Determine the [x, y] coordinate at the center of the cell enclosing the given text.  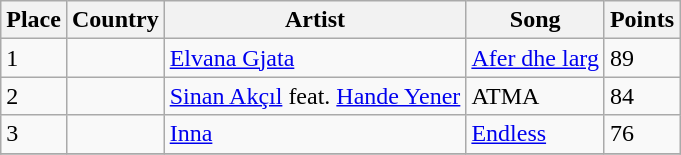
Points [642, 20]
84 [642, 96]
Elvana Gjata [315, 58]
Artist [315, 20]
Country [115, 20]
1 [34, 58]
3 [34, 134]
Song [536, 20]
Inna [315, 134]
Endless [536, 134]
Afer dhe larg [536, 58]
89 [642, 58]
76 [642, 134]
2 [34, 96]
Sinan Akçıl feat. Hande Yener [315, 96]
Place [34, 20]
ATMA [536, 96]
